For the text-containing cell, return its midpoint in [x, y] coordinate format. 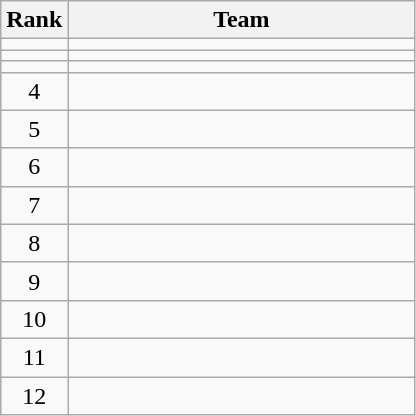
4 [34, 91]
Team [242, 20]
6 [34, 167]
7 [34, 205]
12 [34, 395]
8 [34, 243]
Rank [34, 20]
5 [34, 129]
9 [34, 281]
10 [34, 319]
11 [34, 357]
